Extract the (X, Y) coordinate from the center of the cell holding the provided text.  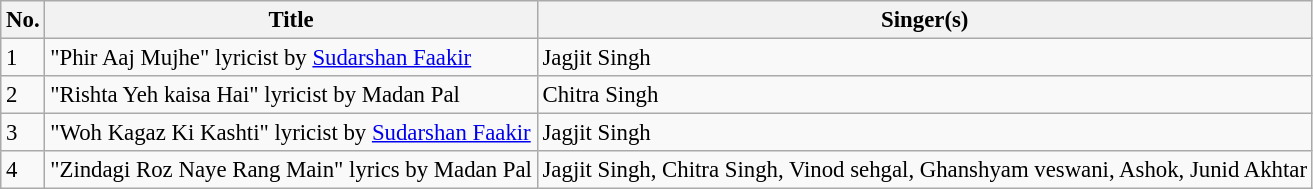
3 (23, 133)
No. (23, 20)
"Phir Aaj Mujhe" lyricist by Sudarshan Faakir (291, 58)
4 (23, 170)
Singer(s) (924, 20)
Title (291, 20)
"Zindagi Roz Naye Rang Main" lyrics by Madan Pal (291, 170)
"Woh Kagaz Ki Kashti" lyricist by Sudarshan Faakir (291, 133)
Jagjit Singh, Chitra Singh, Vinod sehgal, Ghanshyam veswani, Ashok, Junid Akhtar (924, 170)
"Rishta Yeh kaisa Hai" lyricist by Madan Pal (291, 95)
Chitra Singh (924, 95)
1 (23, 58)
2 (23, 95)
